Locate the cell with the specified text and output its (X, Y) center coordinate. 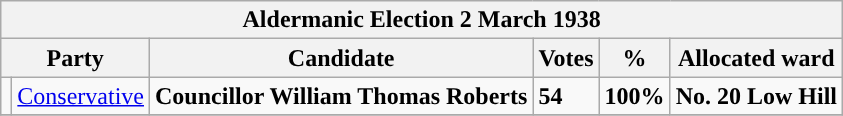
100% (634, 96)
Party (76, 58)
Allocated ward (756, 58)
Councillor William Thomas Roberts (342, 96)
Conservative (81, 96)
54 (566, 96)
Votes (566, 58)
Aldermanic Election 2 March 1938 (422, 20)
% (634, 58)
Candidate (342, 58)
No. 20 Low Hill (756, 96)
